Search for the cell housing the specified text and yield its [x, y] center coordinate. 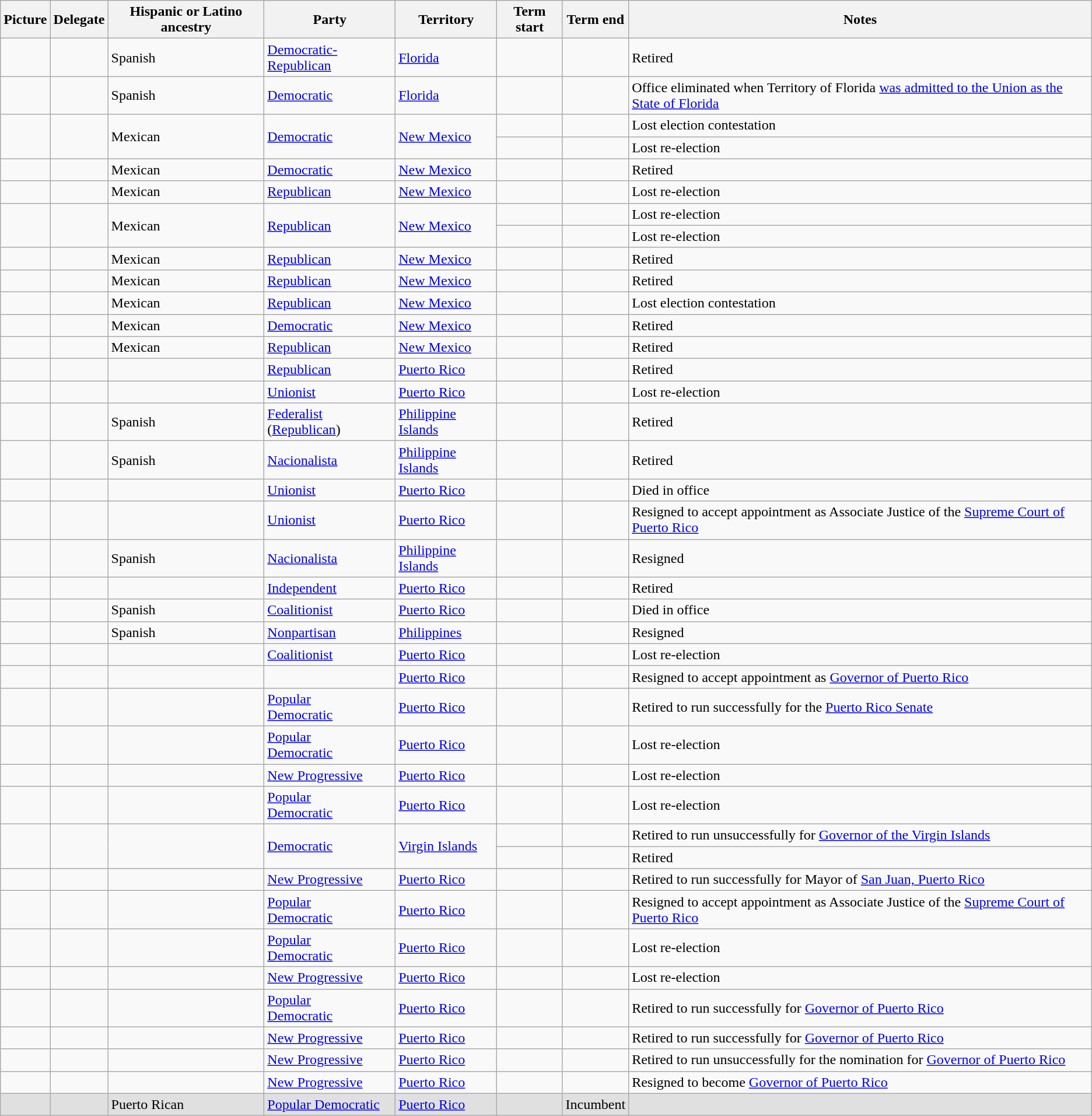
Retired to run unsuccessfully for the nomination for Governor of Puerto Rico [860, 1060]
Virgin Islands [446, 846]
Term end [596, 20]
Office eliminated when Territory of Florida was admitted to the Union as the State of Florida [860, 96]
Resigned to accept appointment as Governor of Puerto Rico [860, 677]
Independent [330, 588]
Term start [530, 20]
Philippines [446, 632]
Hispanic or Latino ancestry [186, 20]
Picture [26, 20]
Popular Democratic [330, 1104]
Resigned to become Governor of Puerto Rico [860, 1082]
Incumbent [596, 1104]
Retired to run successfully for Mayor of San Juan, Puerto Rico [860, 880]
Territory [446, 20]
Delegate [79, 20]
Nonpartisan [330, 632]
Party [330, 20]
Democratic-Republican [330, 57]
Federalist(Republican) [330, 422]
Retired to run successfully for the Puerto Rico Senate [860, 707]
Notes [860, 20]
Retired to run unsuccessfully for Governor of the Virgin Islands [860, 835]
Puerto Rican [186, 1104]
